Capture the cell that displays the provided text and extract its [X, Y] central coordinate. 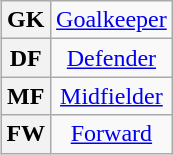
Forward [112, 134]
FW [26, 134]
Midfielder [112, 96]
GK [26, 20]
MF [26, 96]
Goalkeeper [112, 20]
DF [26, 58]
Defender [112, 58]
